Capture the cell that displays the provided text and extract its [X, Y] central coordinate. 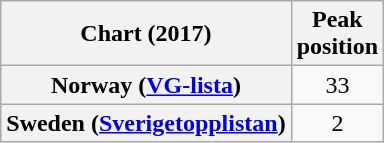
Sweden (Sverigetopplistan) [146, 123]
2 [337, 123]
Peakposition [337, 34]
Chart (2017) [146, 34]
Norway (VG-lista) [146, 85]
33 [337, 85]
